Capture the cell that displays the provided text and extract its (x, y) central coordinate. 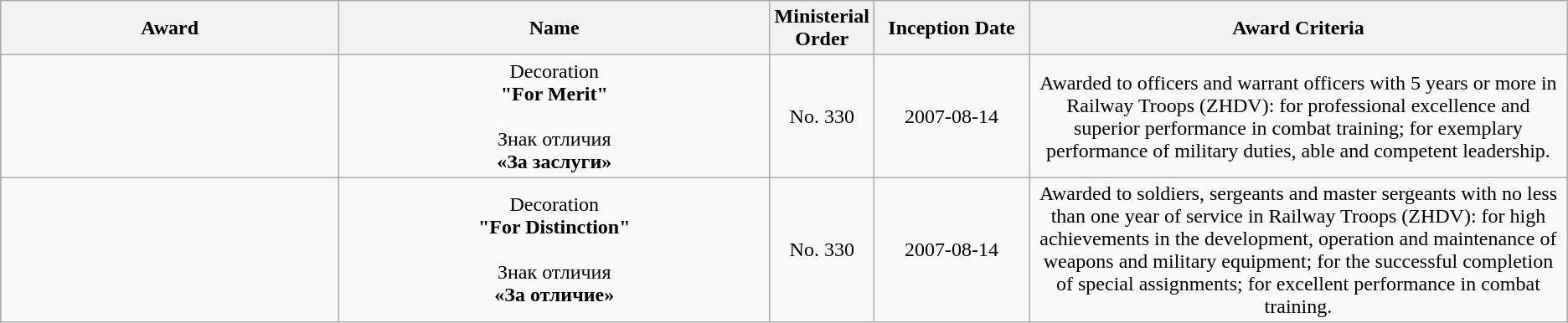
Ministerial Order (822, 28)
Award Criteria (1298, 28)
Decoration"For Merit"Знак отличия«За заслуги» (554, 116)
Name (554, 28)
Award (170, 28)
Inception Date (952, 28)
Decoration"For Distinction"Знак отличия«За отличие» (554, 249)
